Detect which cell encompasses the target text, then output its [x, y] center coordinate. 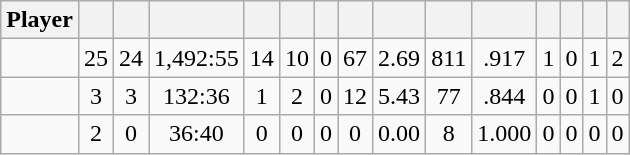
0.00 [400, 134]
12 [356, 96]
811 [449, 58]
24 [132, 58]
25 [96, 58]
.917 [504, 58]
14 [262, 58]
10 [296, 58]
Player [40, 20]
.844 [504, 96]
132:36 [197, 96]
36:40 [197, 134]
1.000 [504, 134]
77 [449, 96]
1,492:55 [197, 58]
5.43 [400, 96]
2.69 [400, 58]
8 [449, 134]
67 [356, 58]
